Scan for the cell matching the given text and deliver its (x, y) coordinate at center. 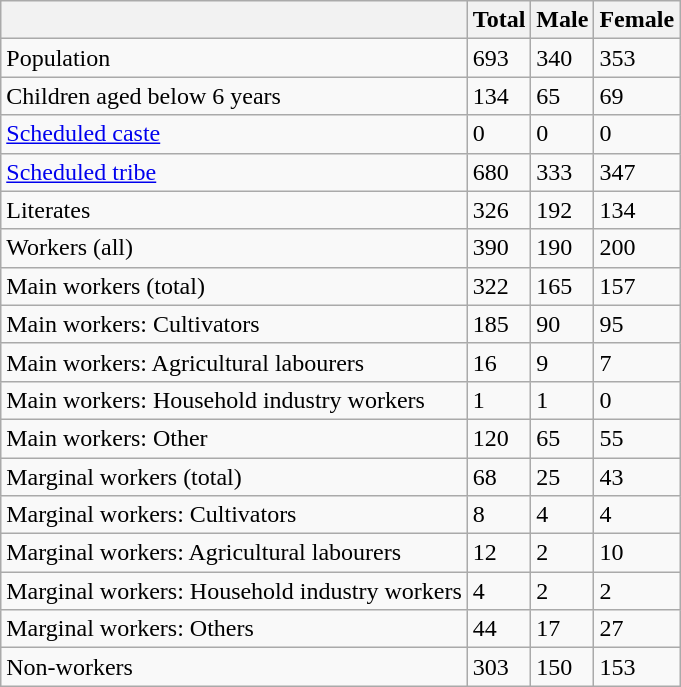
55 (637, 438)
17 (562, 629)
10 (637, 553)
150 (562, 667)
90 (562, 324)
Female (637, 20)
157 (637, 286)
Marginal workers: Agricultural labourers (234, 553)
7 (637, 362)
390 (499, 248)
200 (637, 248)
68 (499, 477)
347 (637, 172)
Marginal workers: Household industry workers (234, 591)
353 (637, 58)
693 (499, 58)
44 (499, 629)
16 (499, 362)
27 (637, 629)
Male (562, 20)
Main workers: Agricultural labourers (234, 362)
153 (637, 667)
8 (499, 515)
69 (637, 96)
Marginal workers: Others (234, 629)
Main workers: Other (234, 438)
680 (499, 172)
333 (562, 172)
322 (499, 286)
Workers (all) (234, 248)
Population (234, 58)
95 (637, 324)
Children aged below 6 years (234, 96)
Main workers: Household industry workers (234, 400)
165 (562, 286)
Scheduled tribe (234, 172)
Marginal workers (total) (234, 477)
9 (562, 362)
340 (562, 58)
12 (499, 553)
303 (499, 667)
185 (499, 324)
43 (637, 477)
Main workers: Cultivators (234, 324)
Marginal workers: Cultivators (234, 515)
120 (499, 438)
192 (562, 210)
Scheduled caste (234, 134)
Non-workers (234, 667)
25 (562, 477)
190 (562, 248)
326 (499, 210)
Total (499, 20)
Literates (234, 210)
Main workers (total) (234, 286)
